Scan for the cell matching the given text and deliver its [X, Y] coordinate at center. 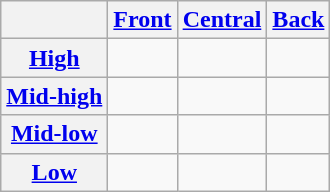
Back [298, 20]
Mid-high [54, 96]
Mid-low [54, 134]
High [54, 58]
Central [222, 20]
Low [54, 172]
Front [142, 20]
